Scan for the cell matching the given text and deliver its [x, y] coordinate at center. 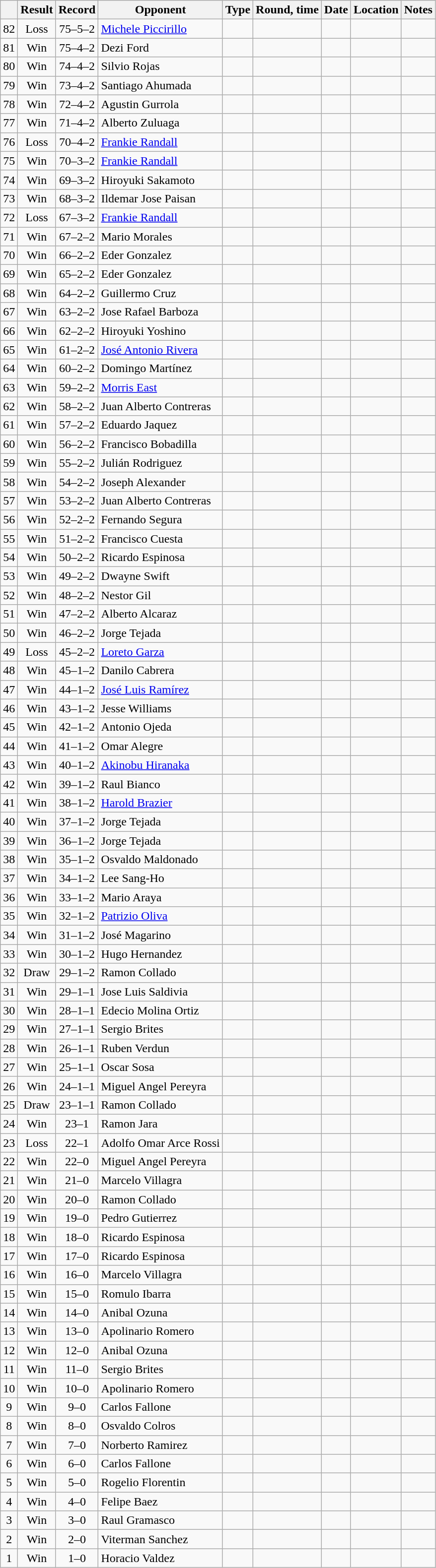
64 [9, 369]
31 [9, 992]
25–1–1 [77, 1067]
21 [9, 1181]
48–2–2 [77, 595]
16 [9, 1275]
33 [9, 954]
Mario Araya [160, 897]
51–2–2 [77, 538]
58–2–2 [77, 406]
80 [9, 66]
66 [9, 331]
3 [9, 1520]
28 [9, 1048]
50 [9, 633]
Eduardo Jaquez [160, 425]
61–2–2 [77, 350]
Akinobu Hiranaka [160, 765]
34–1–2 [77, 878]
75 [9, 161]
4–0 [77, 1502]
64–2–2 [77, 293]
48 [9, 671]
21–0 [77, 1181]
54 [9, 558]
32–1–2 [77, 916]
54–2–2 [77, 482]
65 [9, 350]
57–2–2 [77, 425]
Ramon Jara [160, 1124]
Lee Sang-Ho [160, 878]
22 [9, 1162]
17 [9, 1256]
Danilo Cabrera [160, 671]
12–0 [77, 1350]
13–0 [77, 1331]
Omar Alegre [160, 746]
Raul Bianco [160, 784]
46 [9, 708]
43–1–2 [77, 708]
59 [9, 463]
30 [9, 1010]
3–0 [77, 1520]
47 [9, 690]
Silvio Rojas [160, 66]
26 [9, 1086]
Antonio Ojeda [160, 727]
Result [37, 10]
70–3–2 [77, 161]
36–1–2 [77, 841]
4 [9, 1502]
2 [9, 1539]
46–2–2 [77, 633]
2–0 [77, 1539]
Hiroyuki Yoshino [160, 331]
56–2–2 [77, 444]
45–1–2 [77, 671]
35–1–2 [77, 860]
53 [9, 576]
Francisco Bobadilla [160, 444]
24–1–1 [77, 1086]
18 [9, 1237]
56 [9, 519]
27–1–1 [77, 1029]
Oscar Sosa [160, 1067]
55–2–2 [77, 463]
Raul Gramasco [160, 1520]
5 [9, 1483]
11–0 [77, 1369]
Harold Brazier [160, 803]
82 [9, 29]
59–2–2 [77, 387]
45–2–2 [77, 652]
61 [9, 425]
75–4–2 [77, 48]
Jose Rafael Barboza [160, 312]
74–4–2 [77, 66]
24 [9, 1124]
81 [9, 48]
74 [9, 180]
38 [9, 860]
28–1–1 [77, 1010]
22–1 [77, 1142]
47–2–2 [77, 614]
73 [9, 198]
Dezi Ford [160, 48]
Round, time [288, 10]
23–1–1 [77, 1105]
23–1 [77, 1124]
67 [9, 312]
9 [9, 1407]
44 [9, 746]
65–2–2 [77, 274]
Notes [418, 10]
José Magarino [160, 935]
27 [9, 1067]
44–1–2 [77, 690]
10 [9, 1388]
41–1–2 [77, 746]
20 [9, 1199]
37 [9, 878]
Felipe Baez [160, 1502]
49–2–2 [77, 576]
Horacio Valdez [160, 1558]
50–2–2 [77, 558]
29 [9, 1029]
78 [9, 104]
40–1–2 [77, 765]
Agustin Gurrola [160, 104]
70–4–2 [77, 142]
37–1–2 [77, 821]
62 [9, 406]
73–4–2 [77, 85]
José Luis Ramírez [160, 690]
75–5–2 [77, 29]
Michele Piccirillo [160, 29]
7 [9, 1445]
49 [9, 652]
Loreto Garza [160, 652]
62–2–2 [77, 331]
8 [9, 1426]
5–0 [77, 1483]
45 [9, 727]
63 [9, 387]
14 [9, 1313]
29–1–2 [77, 973]
11 [9, 1369]
Jose Luis Saldivia [160, 992]
15 [9, 1294]
Ildemar Jose Paisan [160, 198]
57 [9, 501]
José Antonio Rivera [160, 350]
Type [237, 10]
Edecio Molina Ortiz [160, 1010]
63–2–2 [77, 312]
6–0 [77, 1464]
19 [9, 1218]
Dwayne Swift [160, 576]
Norberto Ramirez [160, 1445]
60–2–2 [77, 369]
Osvaldo Colros [160, 1426]
17–0 [77, 1256]
1 [9, 1558]
40 [9, 821]
34 [9, 935]
Osvaldo Maldonado [160, 860]
Adolfo Omar Arce Rossi [160, 1142]
39 [9, 841]
23 [9, 1142]
30–1–2 [77, 954]
53–2–2 [77, 501]
71–4–2 [77, 123]
Ruben Verdun [160, 1048]
70 [9, 255]
72–4–2 [77, 104]
77 [9, 123]
Date [336, 10]
72 [9, 217]
Pedro Gutierrez [160, 1218]
15–0 [77, 1294]
69 [9, 274]
42–1–2 [77, 727]
7–0 [77, 1445]
19–0 [77, 1218]
Location [376, 10]
Record [77, 10]
Jesse Williams [160, 708]
38–1–2 [77, 803]
Julián Rodriguez [160, 463]
32 [9, 973]
68 [9, 293]
14–0 [77, 1313]
Hugo Hernandez [160, 954]
Romulo Ibarra [160, 1294]
10–0 [77, 1388]
69–3–2 [77, 180]
Mario Morales [160, 237]
79 [9, 85]
67–3–2 [77, 217]
Patrizio Oliva [160, 916]
Morris East [160, 387]
13 [9, 1331]
35 [9, 916]
52–2–2 [77, 519]
Opponent [160, 10]
Rogelio Florentin [160, 1483]
Guillermo Cruz [160, 293]
Alberto Alcaraz [160, 614]
67–2–2 [77, 237]
Nestor Gil [160, 595]
Domingo Martínez [160, 369]
43 [9, 765]
Fernando Segura [160, 519]
Alberto Zuluaga [160, 123]
60 [9, 444]
16–0 [77, 1275]
52 [9, 595]
6 [9, 1464]
76 [9, 142]
Santiago Ahumada [160, 85]
26–1–1 [77, 1048]
Joseph Alexander [160, 482]
33–1–2 [77, 897]
Hiroyuki Sakamoto [160, 180]
68–3–2 [77, 198]
51 [9, 614]
22–0 [77, 1162]
36 [9, 897]
58 [9, 482]
12 [9, 1350]
71 [9, 237]
8–0 [77, 1426]
55 [9, 538]
9–0 [77, 1407]
18–0 [77, 1237]
41 [9, 803]
20–0 [77, 1199]
1–0 [77, 1558]
Francisco Cuesta [160, 538]
Viterman Sanchez [160, 1539]
29–1–1 [77, 992]
25 [9, 1105]
31–1–2 [77, 935]
39–1–2 [77, 784]
42 [9, 784]
66–2–2 [77, 255]
